For the text-containing cell, return its midpoint in (x, y) coordinate format. 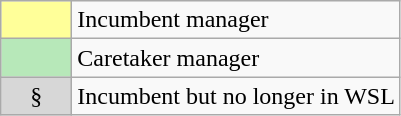
Caretaker manager (236, 58)
§ (36, 96)
Incumbent but no longer in WSL (236, 96)
Incumbent manager (236, 20)
